Return the [X, Y] coordinate for the center point of the cell that contains the specified text.  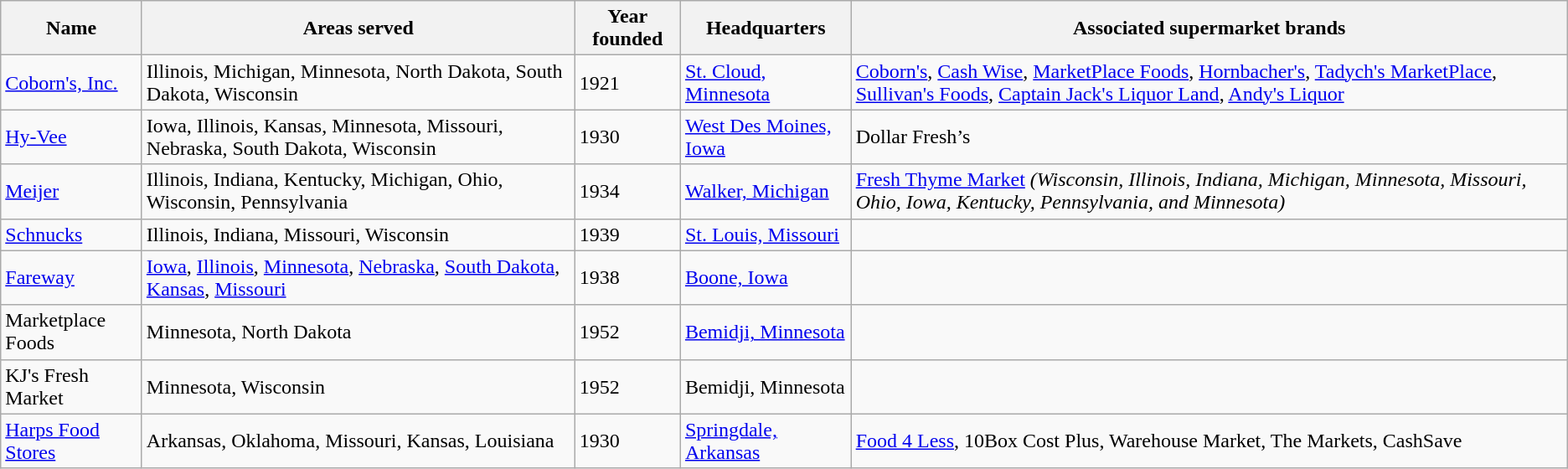
Meijer [72, 191]
Walker, Michigan [766, 191]
Fresh Thyme Market (Wisconsin, Illinois, Indiana, Michigan, Minnesota, Missouri, Ohio, Iowa, Kentucky, Pennsylvania, and Minnesota) [1210, 191]
Schnucks [72, 234]
Fareway [72, 278]
KJ's Fresh Market [72, 387]
Iowa, Illinois, Kansas, Minnesota, Missouri, Nebraska, South Dakota, Wisconsin [358, 137]
Headquarters [766, 28]
1939 [627, 234]
Dollar Fresh’s [1210, 137]
Harps Food Stores [72, 441]
St. Cloud, Minnesota [766, 82]
Springdale, Arkansas [766, 441]
Minnesota, Wisconsin [358, 387]
1938 [627, 278]
Iowa, Illinois, Minnesota, Nebraska, South Dakota, Kansas, Missouri [358, 278]
Associated supermarket brands [1210, 28]
Coborn's, Cash Wise, MarketPlace Foods, Hornbacher's, Tadych's MarketPlace, Sullivan's Foods, Captain Jack's Liquor Land, Andy's Liquor [1210, 82]
Illinois, Michigan, Minnesota, North Dakota, South Dakota, Wisconsin [358, 82]
Year founded [627, 28]
St. Louis, Missouri [766, 234]
Arkansas, Oklahoma, Missouri, Kansas, Louisiana [358, 441]
Areas served [358, 28]
Name [72, 28]
Marketplace Foods [72, 332]
Boone, Iowa [766, 278]
Illinois, Indiana, Kentucky, Michigan, Ohio, Wisconsin, Pennsylvania [358, 191]
Hy-Vee [72, 137]
Food 4 Less, 10Box Cost Plus, Warehouse Market, The Markets, CashSave [1210, 441]
West Des Moines, Iowa [766, 137]
1934 [627, 191]
Minnesota, North Dakota [358, 332]
Coborn's, Inc. [72, 82]
Illinois, Indiana, Missouri, Wisconsin [358, 234]
1921 [627, 82]
